Output the [x, y] coordinate of the center of the cell containing the given text.  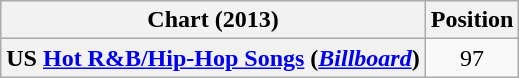
US Hot R&B/Hip-Hop Songs (Billboard) [213, 58]
97 [472, 58]
Chart (2013) [213, 20]
Position [472, 20]
